Output the (X, Y) coordinate of the center of the cell containing the given text.  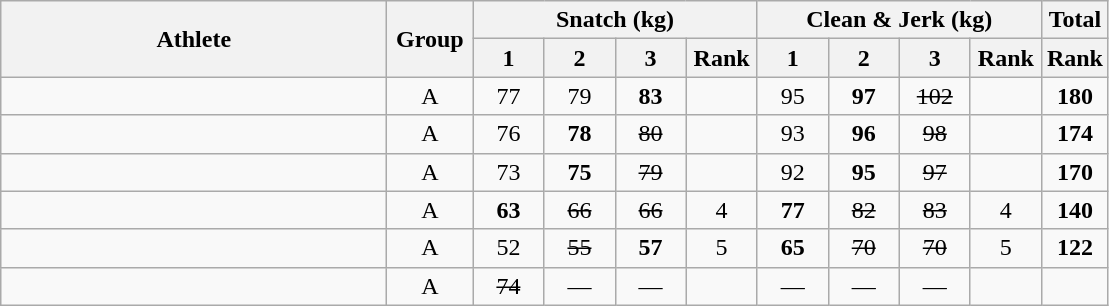
63 (508, 210)
92 (792, 172)
73 (508, 172)
76 (508, 134)
98 (934, 134)
80 (650, 134)
78 (580, 134)
Athlete (194, 39)
180 (1074, 96)
74 (508, 286)
57 (650, 248)
122 (1074, 248)
174 (1074, 134)
102 (934, 96)
52 (508, 248)
Clean & Jerk (kg) (899, 20)
Group (430, 39)
65 (792, 248)
170 (1074, 172)
93 (792, 134)
75 (580, 172)
55 (580, 248)
Total (1074, 20)
82 (864, 210)
Snatch (kg) (615, 20)
140 (1074, 210)
96 (864, 134)
